For the text-containing cell, return its midpoint in (X, Y) coordinate format. 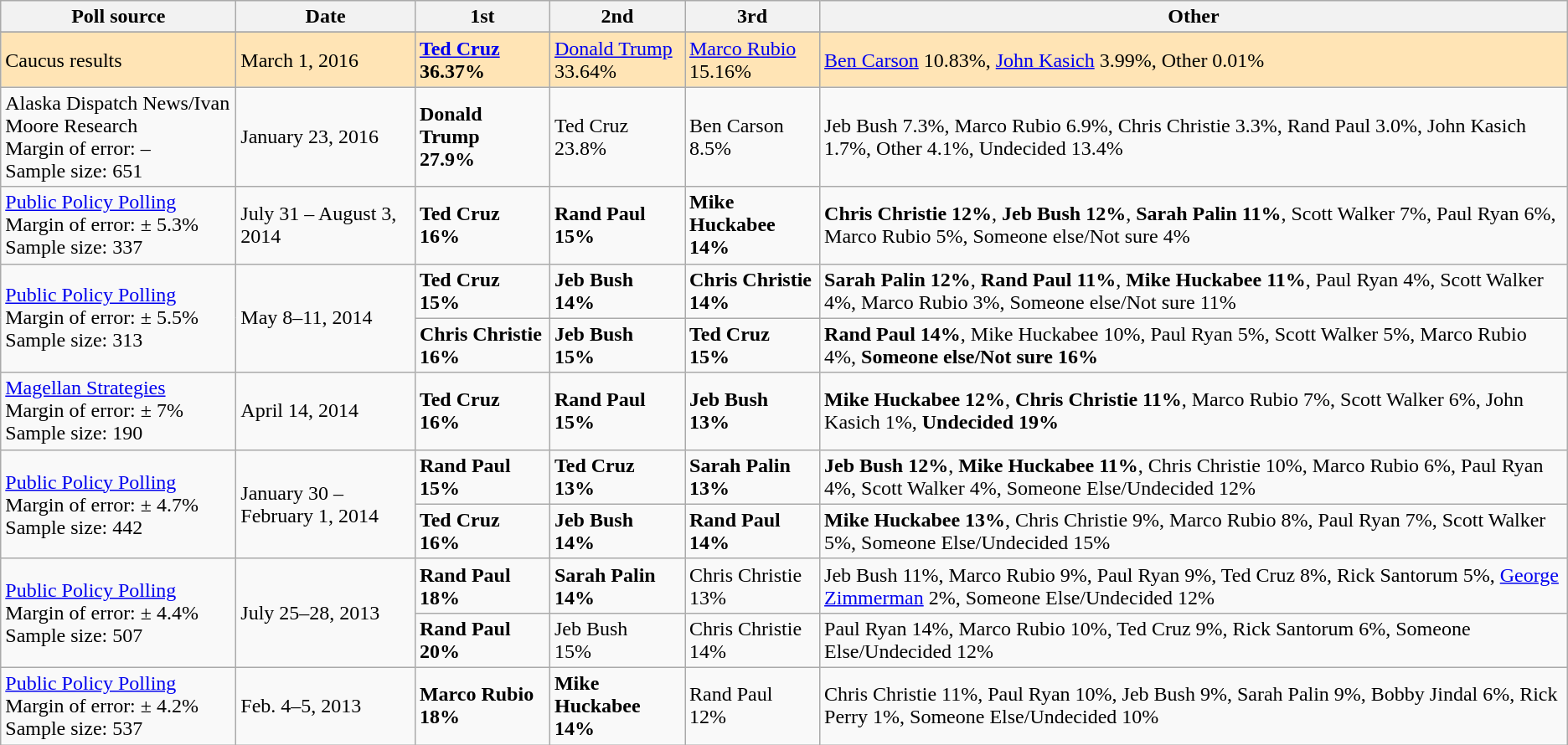
January 30 – February 1, 2014 (326, 504)
July 31 – August 3, 2014 (326, 225)
January 23, 2016 (326, 137)
Donald Trump27.9% (482, 137)
Public Policy PollingMargin of error: ± 5.5% Sample size: 313 (119, 318)
Marco Rubio15.16% (752, 60)
Sarah Palin14% (616, 586)
Jeb Bush 12%, Mike Huckabee 11%, Chris Christie 10%, Marco Rubio 6%, Paul Ryan 4%, Scott Walker 4%, Someone Else/Undecided 12% (1194, 477)
Paul Ryan 14%, Marco Rubio 10%, Ted Cruz 9%, Rick Santorum 6%, Someone Else/Undecided 12% (1194, 640)
Ben Carson 10.83%, John Kasich 3.99%, Other 0.01% (1194, 60)
Marco Rubio18% (482, 706)
Mike Huckabee 12%, Chris Christie 11%, Marco Rubio 7%, Scott Walker 6%, John Kasich 1%, Undecided 19% (1194, 411)
Date (326, 17)
3rd (752, 17)
Other (1194, 17)
Feb. 4–5, 2013 (326, 706)
Public Policy PollingMargin of error: ± 5.3% Sample size: 337 (119, 225)
1st (482, 17)
Rand Paul14% (752, 531)
Public Policy PollingMargin of error: ± 4.4% Sample size: 507 (119, 613)
Rand Paul12% (752, 706)
Chris Christie 12%, Jeb Bush 12%, Sarah Palin 11%, Scott Walker 7%, Paul Ryan 6%, Marco Rubio 5%, Someone else/Not sure 4% (1194, 225)
Ted Cruz13% (616, 477)
Sarah Palin13% (752, 477)
Mike Huckabee 13%, Chris Christie 9%, Marco Rubio 8%, Paul Ryan 7%, Scott Walker 5%, Someone Else/Undecided 15% (1194, 531)
Public Policy PollingMargin of error: ± 4.2% Sample size: 537 (119, 706)
Poll source (119, 17)
Rand Paul 14%, Mike Huckabee 10%, Paul Ryan 5%, Scott Walker 5%, Marco Rubio 4%, Someone else/Not sure 16% (1194, 345)
Sarah Palin 12%, Rand Paul 11%, Mike Huckabee 11%, Paul Ryan 4%, Scott Walker 4%, Marco Rubio 3%, Someone else/Not sure 11% (1194, 291)
May 8–11, 2014 (326, 318)
April 14, 2014 (326, 411)
Chris Christie 11%, Paul Ryan 10%, Jeb Bush 9%, Sarah Palin 9%, Bobby Jindal 6%, Rick Perry 1%, Someone Else/Undecided 10% (1194, 706)
Jeb Bush13% (752, 411)
Public Policy PollingMargin of error: ± 4.7% Sample size: 442 (119, 504)
Jeb Bush 7.3%, Marco Rubio 6.9%, Chris Christie 3.3%, Rand Paul 3.0%, John Kasich 1.7%, Other 4.1%, Undecided 13.4% (1194, 137)
Alaska Dispatch News/Ivan Moore ResearchMargin of error: – Sample size: 651 (119, 137)
Chris Christie13% (752, 586)
Donald Trump33.64% (616, 60)
Magellan StrategiesMargin of error: ± 7% Sample size: 190 (119, 411)
March 1, 2016 (326, 60)
Jeb Bush 11%, Marco Rubio 9%, Paul Ryan 9%, Ted Cruz 8%, Rick Santorum 5%, George Zimmerman 2%, Someone Else/Undecided 12% (1194, 586)
Ted Cruz36.37% (482, 60)
Rand Paul20% (482, 640)
Caucus results (119, 60)
Ben Carson8.5% (752, 137)
Ted Cruz23.8% (616, 137)
Chris Christie16% (482, 345)
July 25–28, 2013 (326, 613)
2nd (616, 17)
Rand Paul18% (482, 586)
